Provide the (x, y) coordinate of the cell's center where the given text is located.  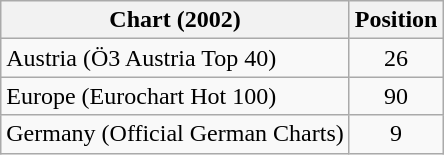
9 (396, 134)
Position (396, 20)
Chart (2002) (175, 20)
Europe (Eurochart Hot 100) (175, 96)
90 (396, 96)
26 (396, 58)
Austria (Ö3 Austria Top 40) (175, 58)
Germany (Official German Charts) (175, 134)
